Return (x, y) of the center of cell containing provided text 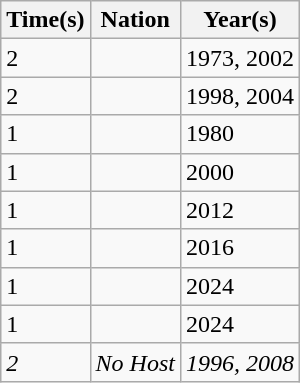
No Host (135, 362)
Nation (135, 20)
1980 (240, 134)
Year(s) (240, 20)
2000 (240, 172)
2012 (240, 210)
1973, 2002 (240, 58)
Time(s) (46, 20)
2016 (240, 248)
1996, 2008 (240, 362)
1998, 2004 (240, 96)
